Determine the [x, y] coordinate at the center of the cell enclosing the given text.  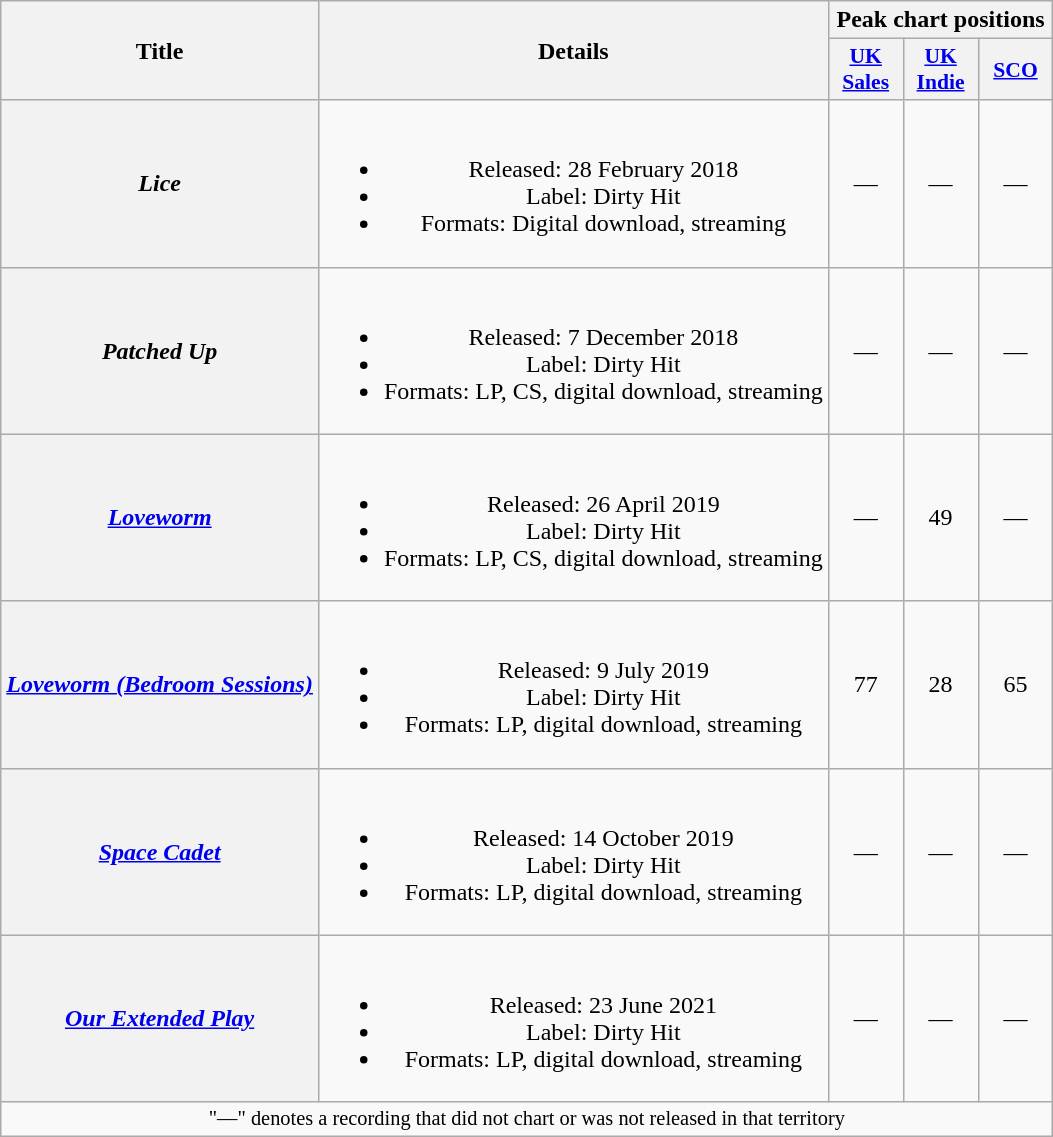
"—" denotes a recording that did not chart or was not released in that territory [527, 1119]
77 [866, 684]
Details [573, 50]
Released: 26 April 2019Label: Dirty HitFormats: LP, CS, digital download, streaming [573, 518]
65 [1016, 684]
Our Extended Play [160, 1018]
49 [940, 518]
Released: 9 July 2019Label: Dirty HitFormats: LP, digital download, streaming [573, 684]
Patched Up [160, 350]
UKIndie [940, 70]
Lice [160, 184]
28 [940, 684]
Peak chart positions [940, 20]
Loveworm [160, 518]
Released: 28 February 2018Label: Dirty HitFormats: Digital download, streaming [573, 184]
Title [160, 50]
Released: 23 June 2021Label: Dirty HitFormats: LP, digital download, streaming [573, 1018]
Released: 7 December 2018Label: Dirty HitFormats: LP, CS, digital download, streaming [573, 350]
Loveworm (Bedroom Sessions) [160, 684]
SCO [1016, 70]
Space Cadet [160, 852]
Released: 14 October 2019Label: Dirty HitFormats: LP, digital download, streaming [573, 852]
UKSales [866, 70]
